Determine the (X, Y) coordinate at the center of the cell enclosing the given text.  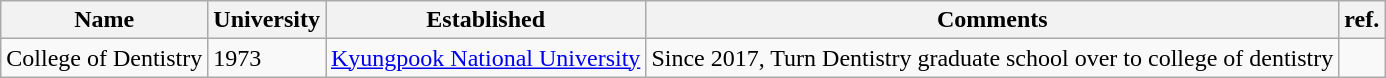
Comments (992, 20)
1973 (267, 58)
College of Dentistry (104, 58)
Since 2017, Turn Dentistry graduate school over to college of dentistry (992, 58)
University (267, 20)
ref. (1362, 20)
Name (104, 20)
Kyungpook National University (486, 58)
Established (486, 20)
